Search for the cell housing the specified text and yield its [x, y] center coordinate. 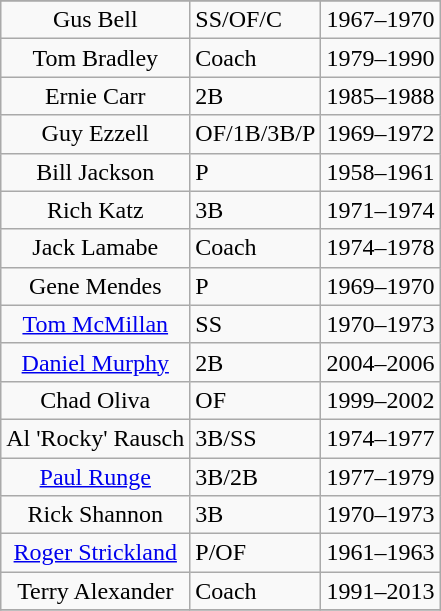
1967–1970 [380, 20]
1969–1970 [380, 286]
Chad Oliva [96, 400]
P/OF [256, 553]
1958–1961 [380, 172]
Ernie Carr [96, 96]
2004–2006 [380, 362]
1977–1979 [380, 477]
Guy Ezzell [96, 134]
1974–1978 [380, 248]
1999–2002 [380, 400]
1971–1974 [380, 210]
Tom McMillan [96, 324]
1979–1990 [380, 58]
1969–1972 [380, 134]
3B/SS [256, 438]
1991–2013 [380, 591]
3B/2B [256, 477]
OF/1B/3B/P [256, 134]
Rick Shannon [96, 515]
SS [256, 324]
Al 'Rocky' Rausch [96, 438]
Terry Alexander [96, 591]
1961–1963 [380, 553]
Bill Jackson [96, 172]
SS/OF/C [256, 20]
Rich Katz [96, 210]
1974–1977 [380, 438]
1985–1988 [380, 96]
Paul Runge [96, 477]
Daniel Murphy [96, 362]
Tom Bradley [96, 58]
Jack Lamabe [96, 248]
Gus Bell [96, 20]
OF [256, 400]
Roger Strickland [96, 553]
Gene Mendes [96, 286]
